Provide the (x, y) coordinate of the cell's center where the given text is located.  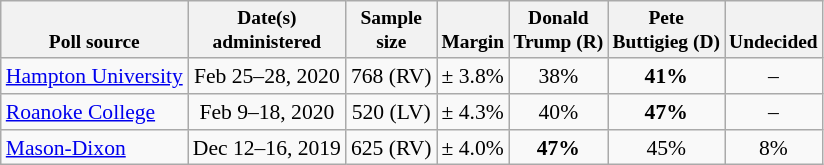
768 (RV) (392, 76)
40% (558, 112)
± 3.8% (472, 76)
520 (LV) (392, 112)
Poll source (94, 30)
Feb 25–28, 2020 (267, 76)
DonaldTrump (R) (558, 30)
± 4.3% (472, 112)
Undecided (773, 30)
Samplesize (392, 30)
PeteButtigieg (D) (666, 30)
Roanoke College (94, 112)
Hampton University (94, 76)
Date(s)administered (267, 30)
38% (558, 76)
41% (666, 76)
Feb 9–18, 2020 (267, 112)
47% (666, 112)
Margin (472, 30)
